Search for the cell housing the specified text and yield its (x, y) center coordinate. 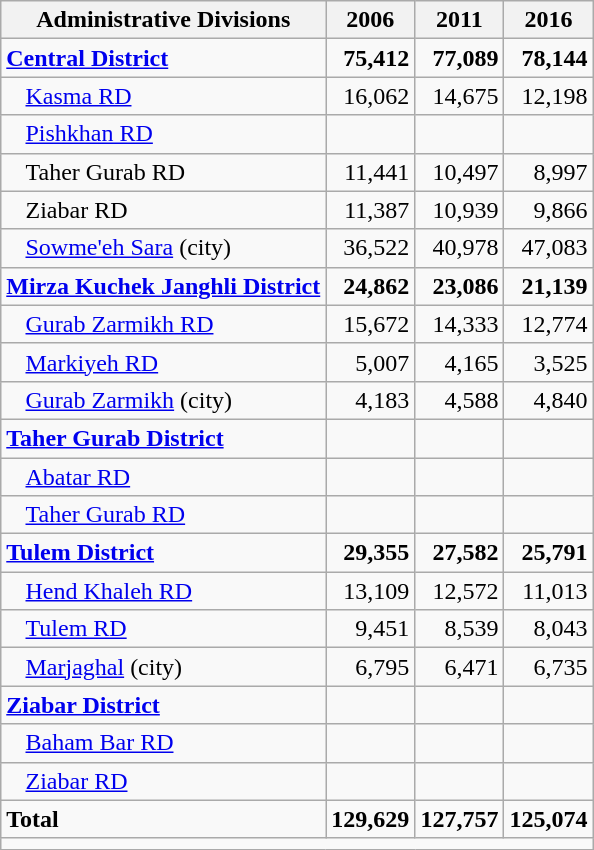
Ziabar District (164, 705)
Abatar RD (164, 477)
129,629 (370, 819)
Mirza Kuchek Janghli District (164, 286)
4,840 (548, 400)
127,757 (460, 819)
10,939 (460, 210)
Tulem RD (164, 629)
9,866 (548, 210)
11,387 (370, 210)
27,582 (460, 553)
29,355 (370, 553)
11,441 (370, 172)
16,062 (370, 96)
24,862 (370, 286)
8,997 (548, 172)
Taher Gurab District (164, 438)
23,086 (460, 286)
5,007 (370, 362)
21,139 (548, 286)
Hend Khaleh RD (164, 591)
4,183 (370, 400)
Administrative Divisions (164, 20)
13,109 (370, 591)
2006 (370, 20)
40,978 (460, 248)
4,588 (460, 400)
14,333 (460, 324)
47,083 (548, 248)
Central District (164, 58)
12,198 (548, 96)
8,043 (548, 629)
125,074 (548, 819)
78,144 (548, 58)
Marjaghal (city) (164, 667)
6,471 (460, 667)
10,497 (460, 172)
12,774 (548, 324)
36,522 (370, 248)
Gurab Zarmikh RD (164, 324)
14,675 (460, 96)
15,672 (370, 324)
Tulem District (164, 553)
Kasma RD (164, 96)
6,735 (548, 667)
11,013 (548, 591)
9,451 (370, 629)
2011 (460, 20)
4,165 (460, 362)
12,572 (460, 591)
8,539 (460, 629)
3,525 (548, 362)
77,089 (460, 58)
Baham Bar RD (164, 743)
25,791 (548, 553)
Pishkhan RD (164, 134)
Sowme'eh Sara (city) (164, 248)
75,412 (370, 58)
6,795 (370, 667)
2016 (548, 20)
Gurab Zarmikh (city) (164, 400)
Total (164, 819)
Markiyeh RD (164, 362)
